Scan for the cell matching the given text and deliver its (x, y) coordinate at center. 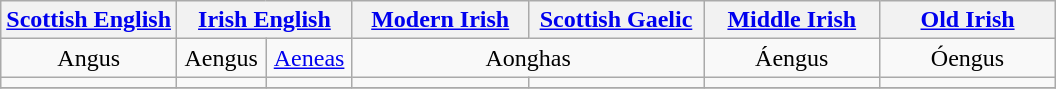
Aeneas (309, 58)
Angus (89, 58)
Scottish English (89, 20)
Aonghas (528, 58)
Modern Irish (440, 20)
Óengus (968, 58)
Old Irish (968, 20)
Middle Irish (792, 20)
Irish English (265, 20)
Scottish Gaelic (616, 20)
Áengus (792, 58)
Aengus (222, 58)
